Identify which cell holds the provided text, then report its [x, y] central coordinate. 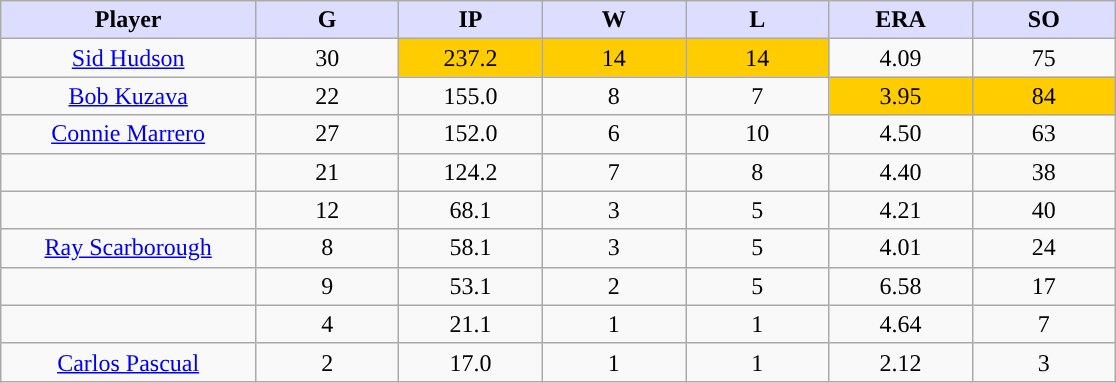
4.09 [900, 58]
53.1 [470, 286]
4.50 [900, 134]
84 [1044, 96]
2.12 [900, 362]
Carlos Pascual [128, 362]
12 [328, 210]
IP [470, 20]
4.40 [900, 172]
L [758, 20]
38 [1044, 172]
Player [128, 20]
24 [1044, 248]
155.0 [470, 96]
4.21 [900, 210]
30 [328, 58]
4.64 [900, 324]
237.2 [470, 58]
W [614, 20]
21.1 [470, 324]
9 [328, 286]
Sid Hudson [128, 58]
G [328, 20]
27 [328, 134]
21 [328, 172]
Bob Kuzava [128, 96]
ERA [900, 20]
6.58 [900, 286]
SO [1044, 20]
22 [328, 96]
58.1 [470, 248]
3.95 [900, 96]
17 [1044, 286]
75 [1044, 58]
Ray Scarborough [128, 248]
10 [758, 134]
4 [328, 324]
63 [1044, 134]
40 [1044, 210]
Connie Marrero [128, 134]
68.1 [470, 210]
124.2 [470, 172]
17.0 [470, 362]
152.0 [470, 134]
4.01 [900, 248]
6 [614, 134]
